For the text-containing cell, return its midpoint in [x, y] coordinate format. 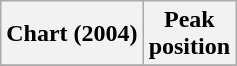
Chart (2004) [72, 34]
Peakposition [189, 34]
